Search for the cell housing the specified text and yield its (X, Y) center coordinate. 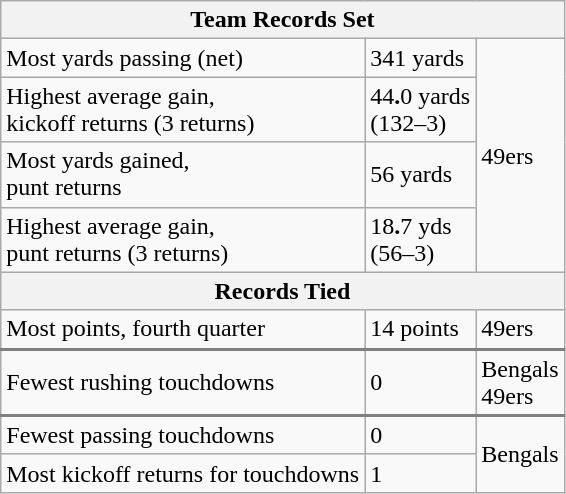
341 yards (420, 58)
Highest average gain, kickoff returns (3 returns) (183, 110)
Fewest passing touchdowns (183, 436)
14 points (420, 330)
Bengals 49ers (520, 382)
Highest average gain,punt returns (3 returns) (183, 240)
56 yards (420, 174)
Most kickoff returns for touchdowns (183, 473)
Bengals (520, 454)
Most yards gained, punt returns (183, 174)
Most points, fourth quarter (183, 330)
18.7 yds (56–3) (420, 240)
Team Records Set (282, 20)
Fewest rushing touchdowns (183, 382)
1 (420, 473)
Most yards passing (net) (183, 58)
Records Tied (282, 291)
44.0 yards (132–3) (420, 110)
